Scan for the cell matching the given text and deliver its (X, Y) coordinate at center. 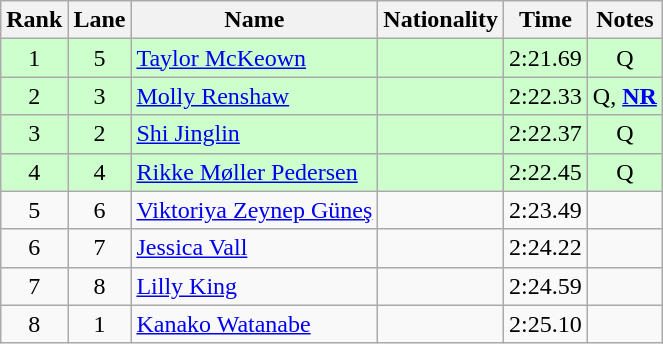
Time (546, 20)
Lane (100, 20)
Name (254, 20)
Viktoriya Zeynep Güneş (254, 210)
2:22.33 (546, 96)
Taylor McKeown (254, 58)
2:24.59 (546, 286)
Lilly King (254, 286)
Jessica Vall (254, 248)
2:23.49 (546, 210)
2:22.37 (546, 134)
Rank (34, 20)
Notes (624, 20)
Kanako Watanabe (254, 324)
Q, NR (624, 96)
Molly Renshaw (254, 96)
Nationality (441, 20)
2:24.22 (546, 248)
Shi Jinglin (254, 134)
Rikke Møller Pedersen (254, 172)
2:25.10 (546, 324)
2:22.45 (546, 172)
2:21.69 (546, 58)
